Scan for the cell matching the given text and deliver its [x, y] coordinate at center. 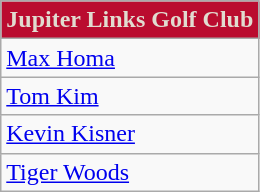
Max Homa [130, 58]
Tom Kim [130, 96]
Jupiter Links Golf Club [130, 20]
Kevin Kisner [130, 134]
Tiger Woods [130, 172]
